Identify which cell holds the provided text, then report its (x, y) central coordinate. 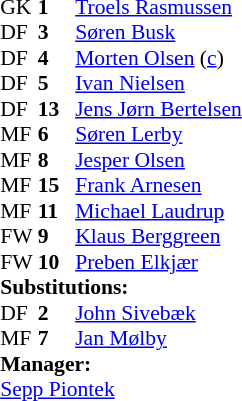
Søren Lerby (158, 135)
3 (57, 33)
Michael Laudrup (158, 211)
Manager: (121, 364)
4 (57, 58)
11 (57, 211)
Ivan Nielsen (158, 83)
Frank Arnesen (158, 185)
5 (57, 83)
Substitutions: (121, 287)
Jesper Olsen (158, 160)
9 (57, 237)
Søren Busk (158, 33)
7 (57, 339)
John Sivebæk (158, 313)
Morten Olsen (c) (158, 58)
Klaus Berggreen (158, 237)
Preben Elkjær (158, 262)
8 (57, 160)
15 (57, 185)
Jens Jørn Bertelsen (158, 109)
2 (57, 313)
10 (57, 262)
6 (57, 135)
Jan Mølby (158, 339)
13 (57, 109)
